Extract the [x, y] coordinate from the center of the cell holding the provided text.  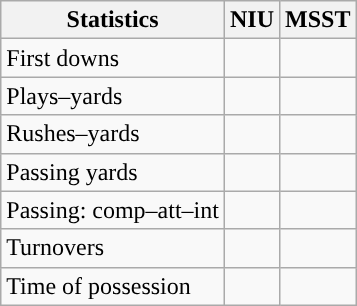
Passing: comp–att–int [113, 210]
First downs [113, 58]
MSST [318, 20]
Plays–yards [113, 96]
NIU [252, 20]
Passing yards [113, 172]
Rushes–yards [113, 134]
Turnovers [113, 248]
Time of possession [113, 286]
Statistics [113, 20]
